Return [X, Y] of the center of cell containing provided text 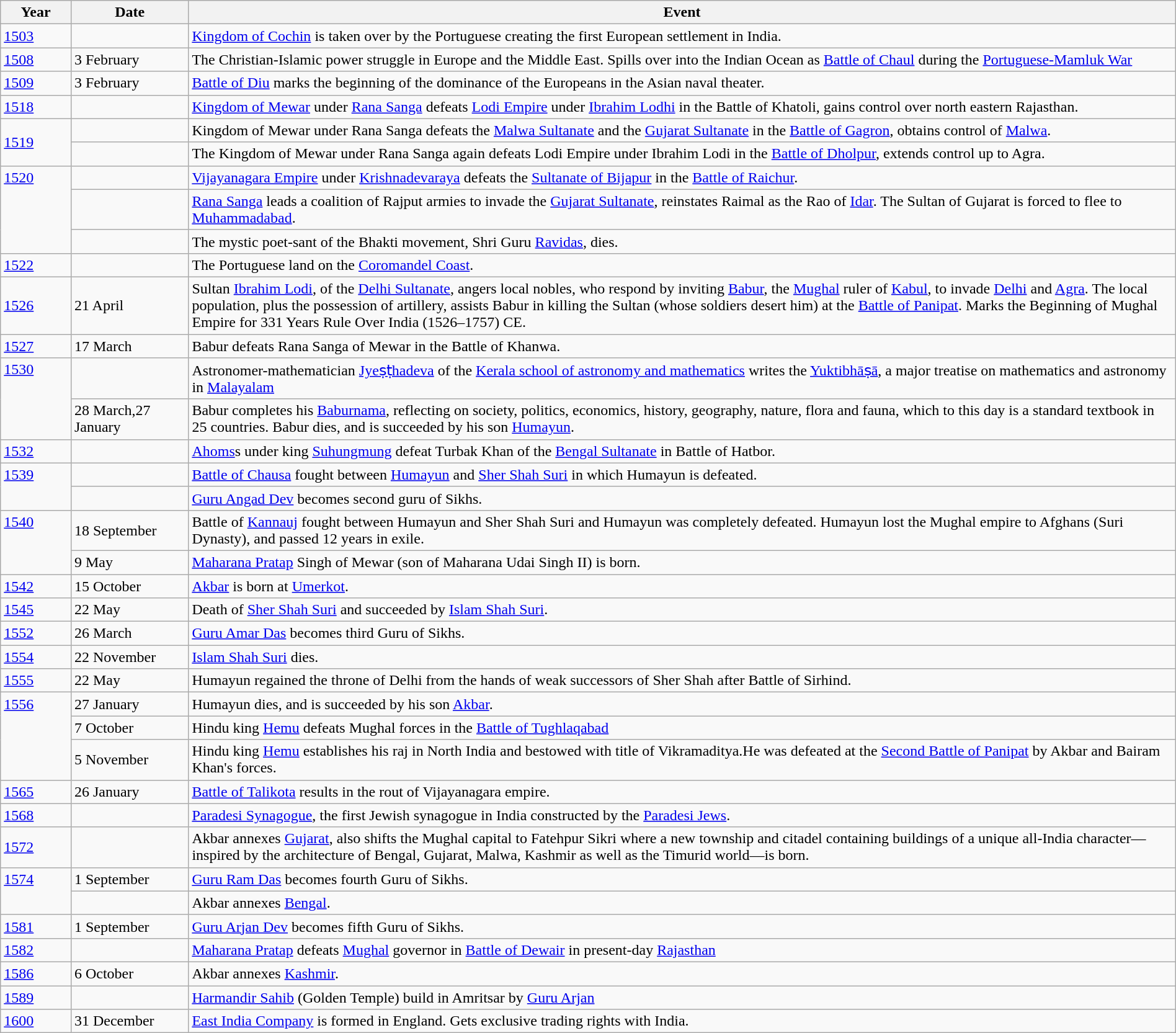
1540 [36, 542]
1568 [36, 815]
Year [36, 12]
1527 [36, 346]
1586 [36, 973]
1526 [36, 305]
1522 [36, 265]
Guru Ram Das becomes fourth Guru of Sikhs. [682, 879]
Akbar annexes Kashmir. [682, 973]
1508 [36, 60]
1600 [36, 1021]
Battle of Chausa fought between Humayun and Sher Shah Suri in which Humayun is defeated. [682, 475]
1530 [36, 399]
1581 [36, 926]
The Kingdom of Mewar under Rana Sanga again defeats Lodi Empire under Ibrahim Lodi in the Battle of Dholpur, extends control up to Agra. [682, 154]
Harmandir Sahib (Golden Temple) build in Amritsar by Guru Arjan [682, 997]
1503 [36, 36]
The Portuguese land on the Coromandel Coast. [682, 265]
Humayun regained the throne of Delhi from the hands of weak successors of Sher Shah after Battle of Sirhind. [682, 681]
7 October [129, 728]
1589 [36, 997]
1574 [36, 891]
Battle of Talikota results in the rout of Vijayanagara empire. [682, 792]
1520 [36, 210]
1582 [36, 950]
Date [129, 12]
Akbar is born at Umerkot. [682, 586]
Hindu king Hemu defeats Mughal forces in the Battle of Tughlaqabad [682, 728]
1555 [36, 681]
Kingdom of Mewar under Rana Sanga defeats the Malwa Sultanate and the Gujarat Sultanate in the Battle of Gagron, obtains control of Malwa. [682, 130]
1556 [36, 736]
Humayun dies, and is succeeded by his son Akbar. [682, 704]
Event [682, 12]
5 November [129, 759]
1554 [36, 657]
1545 [36, 610]
1539 [36, 486]
6 October [129, 973]
Ahomss under king Suhungmung defeat Turbak Khan of the Bengal Sultanate in Battle of Hatbor. [682, 451]
1542 [36, 586]
1519 [36, 142]
18 September [129, 530]
Vijayanagara Empire under Krishnadevaraya defeats the Sultanate of Bijapur in the Battle of Raichur. [682, 177]
1509 [36, 83]
28 March,27 January [129, 419]
East India Company is formed in England. Gets exclusive trading rights with India. [682, 1021]
The mystic poet-sant of the Bhakti movement, Shri Guru Ravidas, dies. [682, 241]
Akbar annexes Bengal. [682, 903]
27 January [129, 704]
Guru Angad Dev becomes second guru of Sikhs. [682, 498]
1532 [36, 451]
1518 [36, 107]
22 November [129, 657]
Kingdom of Mewar under Rana Sanga defeats Lodi Empire under Ibrahim Lodhi in the Battle of Khatoli, gains control over north eastern Rajasthan. [682, 107]
Paradesi Synagogue, the first Jewish synagogue in India constructed by the Paradesi Jews. [682, 815]
21 April [129, 305]
Kingdom of Cochin is taken over by the Portuguese creating the first European settlement in India. [682, 36]
26 March [129, 633]
1552 [36, 633]
Babur defeats Rana Sanga of Mewar in the Battle of Khanwa. [682, 346]
26 January [129, 792]
Guru Amar Das becomes third Guru of Sikhs. [682, 633]
Maharana Pratap Singh of Mewar (son of Maharana Udai Singh II) is born. [682, 562]
1572 [36, 847]
Death of Sher Shah Suri and succeeded by Islam Shah Suri. [682, 610]
1565 [36, 792]
Islam Shah Suri dies. [682, 657]
31 December [129, 1021]
Battle of Diu marks the beginning of the dominance of the Europeans in the Asian naval theater. [682, 83]
9 May [129, 562]
Guru Arjan Dev becomes fifth Guru of Sikhs. [682, 926]
15 October [129, 586]
17 March [129, 346]
Maharana Pratap defeats Mughal governor in Battle of Dewair in present-day Rajasthan [682, 950]
